Extract the (x, y) coordinate from the center of the cell holding the provided text.  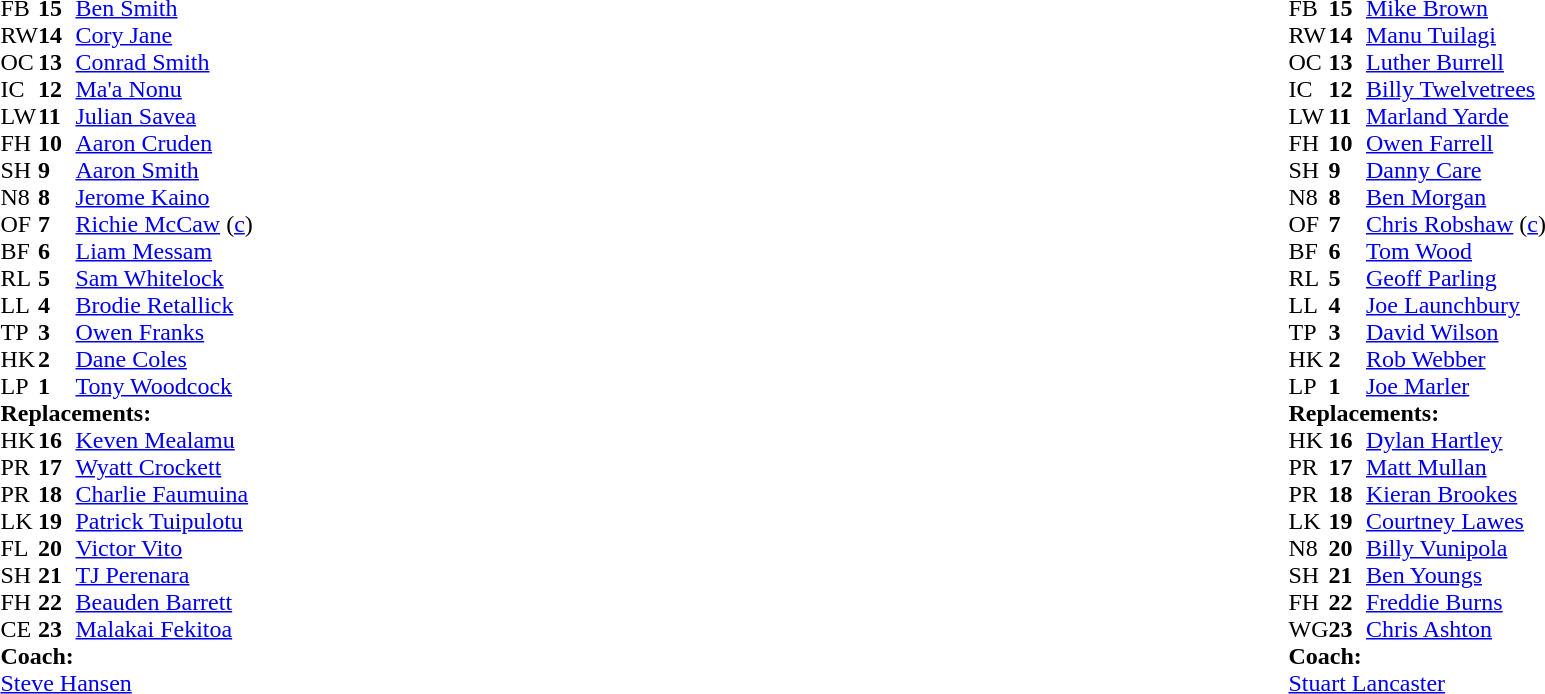
Charlie Faumuina (164, 494)
Dane Coles (164, 360)
Replacements: (126, 414)
Richie McCaw (c) (164, 224)
Victor Vito (164, 548)
Aaron Cruden (164, 144)
Cory Jane (164, 36)
Wyatt Crockett (164, 468)
WG (1309, 630)
Jerome Kaino (164, 198)
Owen Franks (164, 332)
TJ Perenara (164, 576)
Beauden Barrett (164, 602)
Julian Savea (164, 116)
Ma'a Nonu (164, 90)
CE (19, 630)
FL (19, 548)
Patrick Tuipulotu (164, 522)
Aaron Smith (164, 170)
Conrad Smith (164, 62)
Keven Mealamu (164, 440)
Tony Woodcock (164, 386)
Malakai Fekitoa (164, 630)
Liam Messam (164, 252)
Sam Whitelock (164, 278)
Brodie Retallick (164, 306)
Coach: (126, 656)
